Find where the given text appears and provide that cell's center as [X, Y] coordinate. 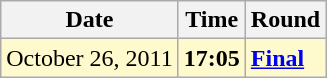
October 26, 2011 [90, 58]
Date [90, 20]
Time [212, 20]
Final [285, 58]
Round [285, 20]
17:05 [212, 58]
